Pinpoint the cell where the given text exists, returning its [X, Y] midpoint coordinate. 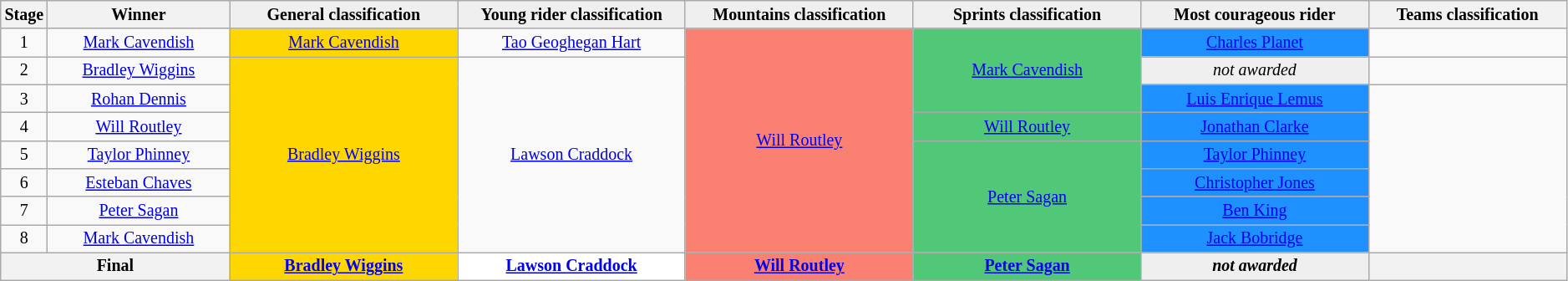
Jack Bobridge [1255, 239]
Teams classification [1467, 15]
2 [24, 70]
Luis Enrique Lemus [1255, 99]
7 [24, 211]
Most courageous rider [1255, 15]
Sprints classification [1028, 15]
Stage [24, 15]
6 [24, 182]
8 [24, 239]
Mountains classification [799, 15]
4 [24, 127]
1 [24, 43]
Tao Geoghegan Hart [571, 43]
Charles Planet [1255, 43]
Rohan Dennis [139, 99]
Esteban Chaves [139, 182]
3 [24, 99]
5 [24, 154]
General classification [344, 15]
Christopher Jones [1255, 182]
Jonathan Clarke [1255, 127]
Young rider classification [571, 15]
Winner [139, 15]
Final [115, 266]
Ben King [1255, 211]
